Identify which cell holds the provided text, then report its (x, y) central coordinate. 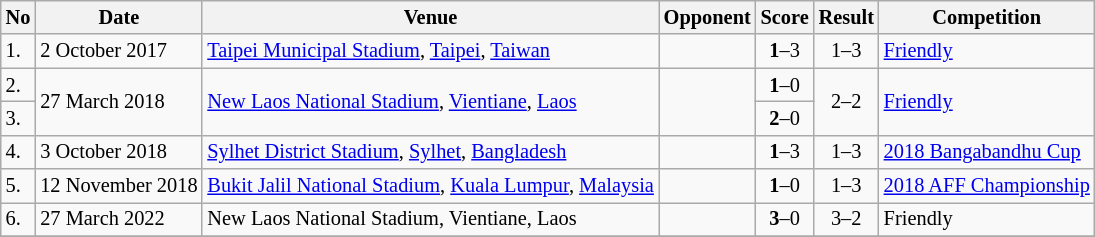
Date (118, 17)
2018 AFF Championship (987, 186)
Bukit Jalil National Stadium, Kuala Lumpur, Malaysia (430, 186)
27 March 2018 (118, 102)
Venue (430, 17)
3–2 (846, 219)
3 October 2018 (118, 152)
2–0 (785, 118)
Taipei Municipal Stadium, Taipei, Taiwan (430, 51)
2. (18, 85)
Opponent (708, 17)
Competition (987, 17)
6. (18, 219)
Result (846, 17)
Sylhet District Stadium, Sylhet, Bangladesh (430, 152)
1. (18, 51)
5. (18, 186)
2–2 (846, 102)
27 March 2022 (118, 219)
2018 Bangabandhu Cup (987, 152)
Score (785, 17)
No (18, 17)
4. (18, 152)
3. (18, 118)
2 October 2017 (118, 51)
3–0 (785, 219)
12 November 2018 (118, 186)
